Identify which cell holds the provided text, then report its (x, y) central coordinate. 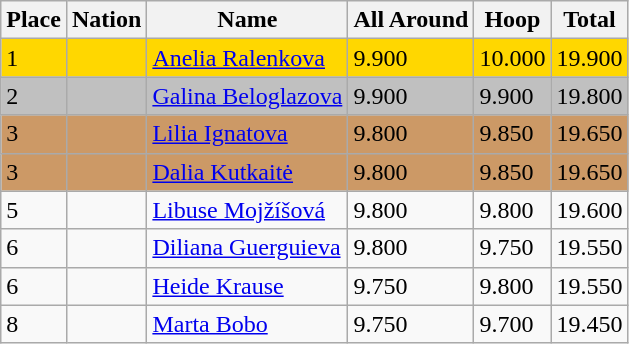
Dalia Kutkaitė (248, 172)
Libuse Mojžíšová (248, 210)
Name (248, 20)
10.000 (512, 58)
Anelia Ralenkova (248, 58)
Heide Krause (248, 286)
Hoop (512, 20)
1 (34, 58)
Diliana Guerguieva (248, 248)
Marta Bobo (248, 324)
8 (34, 324)
Place (34, 20)
19.800 (590, 96)
Galina Beloglazova (248, 96)
9.700 (512, 324)
19.900 (590, 58)
2 (34, 96)
Nation (106, 20)
19.600 (590, 210)
Total (590, 20)
19.450 (590, 324)
Lilia Ignatova (248, 134)
5 (34, 210)
All Around (411, 20)
